Output the (X, Y) coordinate of the center of the cell containing the given text.  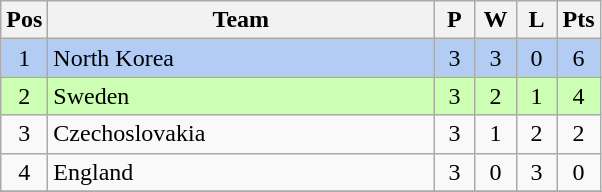
Pts (578, 20)
P (454, 20)
Pos (24, 20)
6 (578, 58)
W (496, 20)
England (241, 172)
Team (241, 20)
North Korea (241, 58)
Czechoslovakia (241, 134)
L (536, 20)
Sweden (241, 96)
